Return [x, y] of the center of cell containing provided text 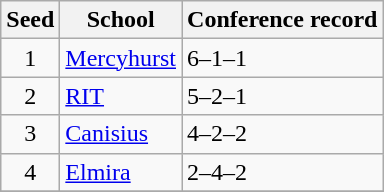
4 [30, 172]
Canisius [121, 134]
3 [30, 134]
Conference record [282, 20]
Elmira [121, 172]
RIT [121, 96]
1 [30, 58]
6–1–1 [282, 58]
Mercyhurst [121, 58]
2–4–2 [282, 172]
School [121, 20]
2 [30, 96]
5–2–1 [282, 96]
Seed [30, 20]
4–2–2 [282, 134]
